Find where the given text appears and provide that cell's center as [X, Y] coordinate. 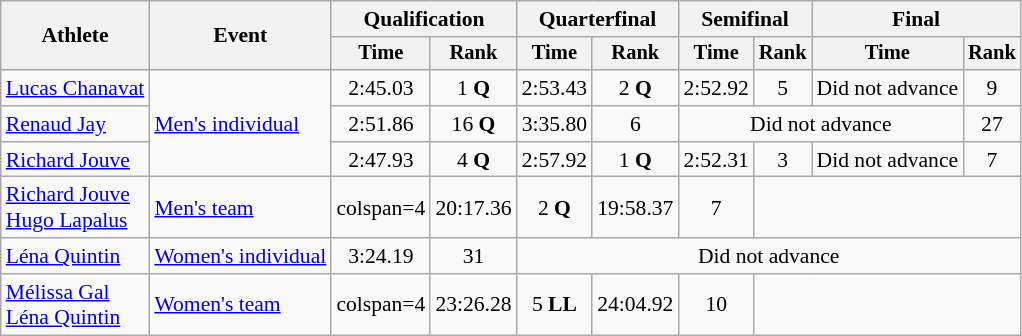
Women's individual [240, 256]
Mélissa GalLéna Quintin [76, 304]
27 [992, 124]
31 [473, 256]
Men's team [240, 208]
2:45.03 [380, 88]
4 Q [473, 160]
2:47.93 [380, 160]
20:17.36 [473, 208]
Qualification [424, 19]
9 [992, 88]
19:58.37 [635, 208]
3 [783, 160]
Athlete [76, 36]
3:24.19 [380, 256]
Semifinal [744, 19]
2:52.31 [716, 160]
10 [716, 304]
5 [783, 88]
2:51.86 [380, 124]
Event [240, 36]
Men's individual [240, 124]
Richard Jouve [76, 160]
Léna Quintin [76, 256]
24:04.92 [635, 304]
Richard JouveHugo Lapalus [76, 208]
Quarterfinal [598, 19]
Renaud Jay [76, 124]
3:35.80 [554, 124]
2:57.92 [554, 160]
6 [635, 124]
23:26.28 [473, 304]
2:53.43 [554, 88]
5 LL [554, 304]
16 Q [473, 124]
Women's team [240, 304]
Final [916, 19]
Lucas Chanavat [76, 88]
2:52.92 [716, 88]
